Determine the (x, y) coordinate at the center of the cell enclosing the given text.  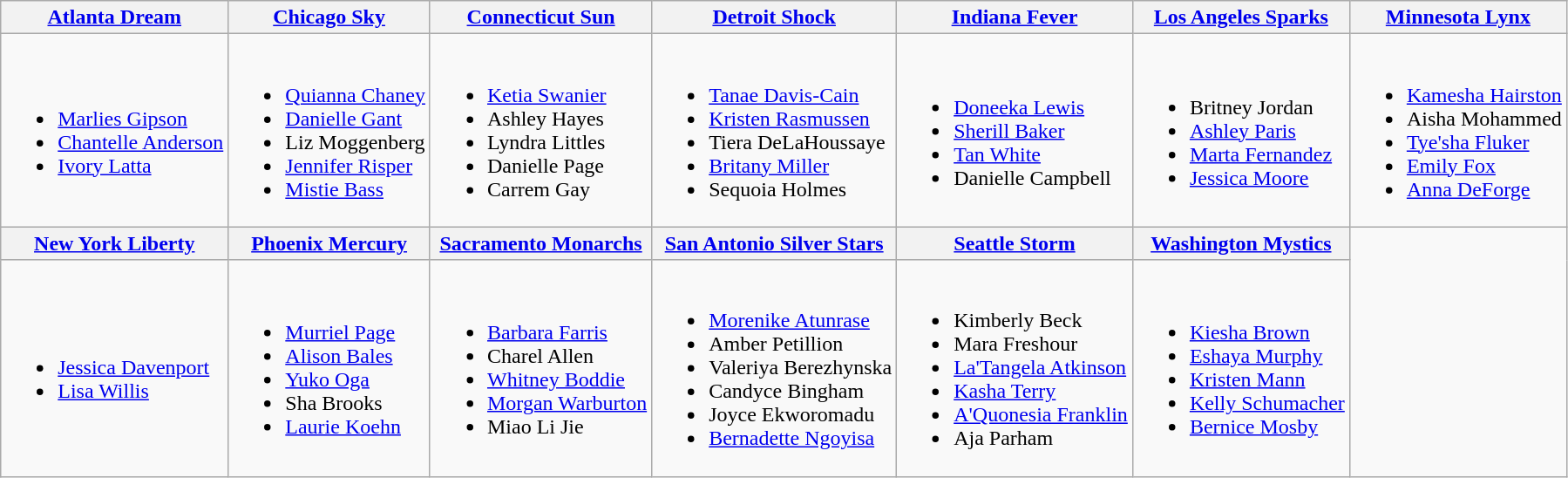
Murriel PageAlison BalesYuko OgaSha BrooksLaurie Koehn (329, 368)
Doneeka LewisSherill BakerTan WhiteDanielle Campbell (1015, 131)
Britney JordanAshley ParisMarta FernandezJessica Moore (1241, 131)
Connecticut Sun (540, 17)
Kiesha BrownEshaya MurphyKristen MannKelly SchumacherBernice Mosby (1241, 368)
Sacramento Monarchs (540, 243)
Detroit Shock (774, 17)
Kimberly BeckMara FreshourLa'Tangela AtkinsonKasha TerryA'Quonesia FranklinAja Parham (1015, 368)
Kamesha HairstonAisha MohammedTye'sha FlukerEmily FoxAnna DeForge (1457, 131)
Chicago Sky (329, 17)
Atlanta Dream (115, 17)
Seattle Storm (1015, 243)
Tanae Davis-CainKristen RasmussenTiera DeLaHoussayeBritany MillerSequoia Holmes (774, 131)
Minnesota Lynx (1457, 17)
Los Angeles Sparks (1241, 17)
Phoenix Mercury (329, 243)
Ketia SwanierAshley HayesLyndra LittlesDanielle PageCarrem Gay (540, 131)
New York Liberty (115, 243)
Morenike AtunraseAmber PetillionValeriya BerezhynskaCandyce BinghamJoyce EkworomaduBernadette Ngoyisa (774, 368)
Washington Mystics (1241, 243)
Barbara FarrisCharel AllenWhitney BoddieMorgan WarburtonMiao Li Jie (540, 368)
San Antonio Silver Stars (774, 243)
Quianna ChaneyDanielle GantLiz MoggenbergJennifer RisperMistie Bass (329, 131)
Marlies GipsonChantelle AndersonIvory Latta (115, 131)
Indiana Fever (1015, 17)
Jessica DavenportLisa Willis (115, 368)
